Find where the given text appears and provide that cell's center as (X, Y) coordinate. 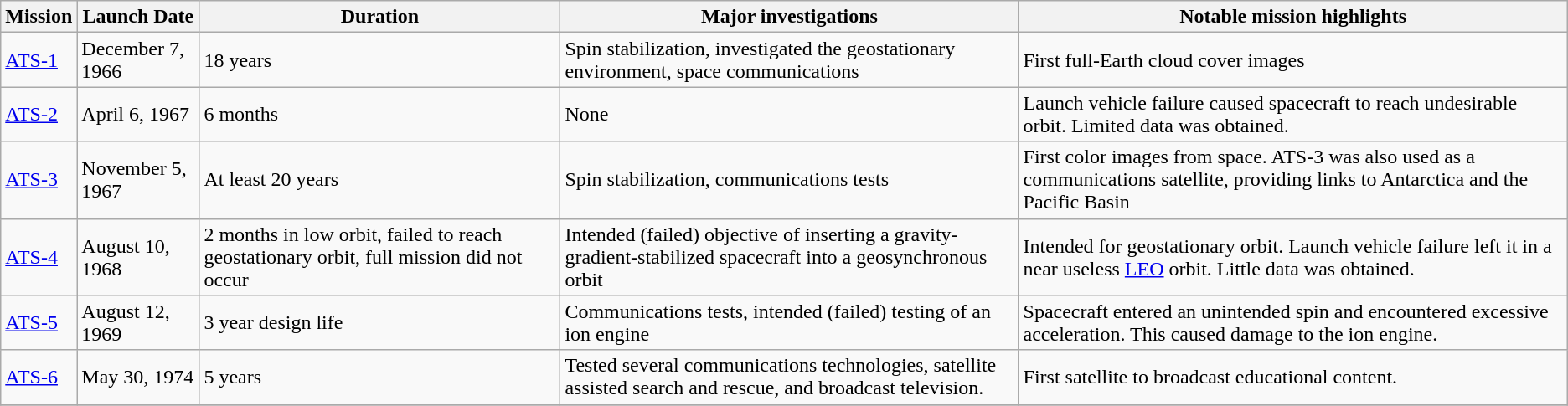
First satellite to broadcast educational content. (1293, 377)
November 5, 1967 (138, 180)
Spin stabilization, investigated the geostationary environment, space communications (789, 60)
None (789, 114)
Notable mission highlights (1293, 17)
May 30, 1974 (138, 377)
2 months in low orbit, failed to reach geostationary orbit, full mission did not occur (380, 257)
5 years (380, 377)
Launch Date (138, 17)
ATS-4 (39, 257)
ATS-5 (39, 323)
First color images from space. ATS-3 was also used as a communications satellite, providing links to Antarctica and the Pacific Basin (1293, 180)
Mission (39, 17)
Communications tests, intended (failed) testing of an ion engine (789, 323)
18 years (380, 60)
3 year design life (380, 323)
Intended (failed) objective of inserting a gravity-gradient-stabilized spacecraft into a geosynchronous orbit (789, 257)
Tested several communications technologies, satellite assisted search and rescue, and broadcast television. (789, 377)
Major investigations (789, 17)
ATS-3 (39, 180)
ATS-6 (39, 377)
At least 20 years (380, 180)
December 7, 1966 (138, 60)
August 12, 1969 (138, 323)
August 10, 1968 (138, 257)
Launch vehicle failure caused spacecraft to reach undesirable orbit. Limited data was obtained. (1293, 114)
6 months (380, 114)
Intended for geostationary orbit. Launch vehicle failure left it in a near useless LEO orbit. Little data was obtained. (1293, 257)
First full-Earth cloud cover images (1293, 60)
April 6, 1967 (138, 114)
ATS-2 (39, 114)
ATS-1 (39, 60)
Duration (380, 17)
Spin stabilization, communications tests (789, 180)
Spacecraft entered an unintended spin and encountered excessive acceleration. This caused damage to the ion engine. (1293, 323)
